Find where the given text appears and provide that cell's center as [x, y] coordinate. 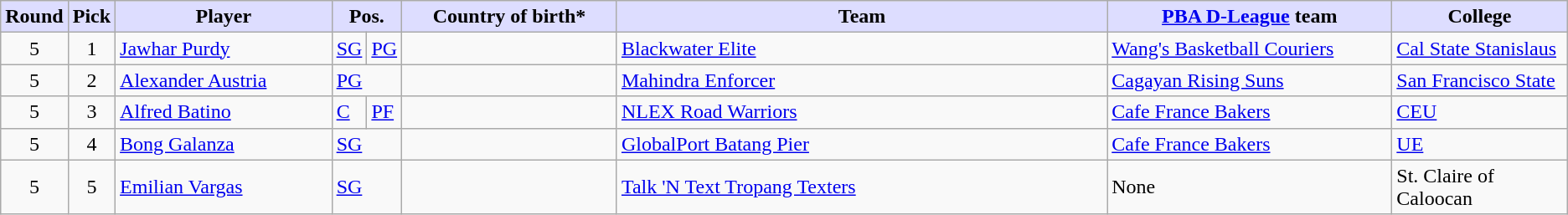
PBA D-League team [1250, 17]
UE [1479, 144]
San Francisco State [1479, 80]
Pos. [367, 17]
CEU [1479, 112]
PF [384, 112]
Alexander Austria [224, 80]
Emilian Vargas [224, 187]
4 [91, 144]
Jawhar Purdy [224, 49]
Blackwater Elite [861, 49]
Bong Galanza [224, 144]
Alfred Batino [224, 112]
GlobalPort Batang Pier [861, 144]
Mahindra Enforcer [861, 80]
Round [34, 17]
C [349, 112]
St. Claire of Caloocan [1479, 187]
Cagayan Rising Suns [1250, 80]
1 [91, 49]
Player [224, 17]
Cal State Stanislaus [1479, 49]
Team [861, 17]
Talk 'N Text Tropang Texters [861, 187]
NLEX Road Warriors [861, 112]
Pick [91, 17]
College [1479, 17]
2 [91, 80]
Wang's Basketball Couriers [1250, 49]
None [1250, 187]
3 [91, 112]
Country of birth* [509, 17]
